Find where the given text appears and provide that cell's center as (x, y) coordinate. 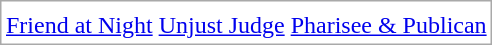
Pharisee & Publican (388, 25)
Friend at Night (79, 25)
Unjust Judge (222, 25)
